Provide the [x, y] coordinate of the cell's center where the given text is located.  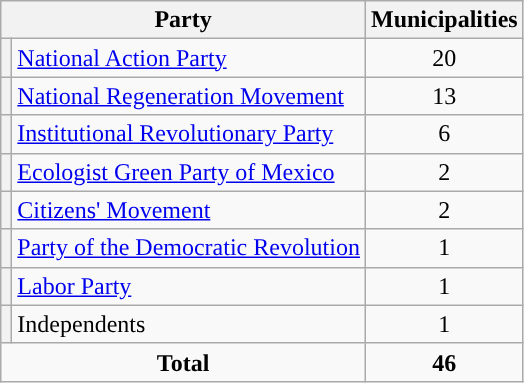
13 [444, 96]
20 [444, 58]
National Regeneration Movement [189, 96]
Institutional Revolutionary Party [189, 134]
Party [184, 20]
6 [444, 134]
Citizens' Movement [189, 210]
National Action Party [189, 58]
Labor Party [189, 286]
46 [444, 362]
Municipalities [444, 20]
Total [184, 362]
Independents [189, 324]
Party of the Democratic Revolution [189, 248]
Ecologist Green Party of Mexico [189, 172]
